Return the [X, Y] coordinate for the center point of the cell that contains the specified text.  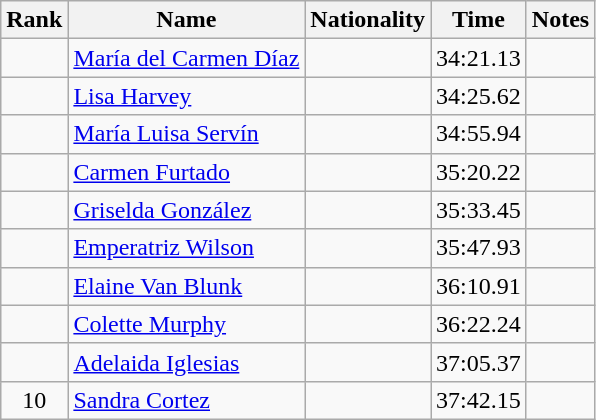
Carmen Furtado [186, 172]
34:25.62 [479, 96]
Nationality [368, 20]
37:42.15 [479, 400]
Elaine Van Blunk [186, 286]
36:10.91 [479, 286]
Lisa Harvey [186, 96]
35:47.93 [479, 248]
Emperatriz Wilson [186, 248]
Rank [34, 20]
María Luisa Servín [186, 134]
Time [479, 20]
35:33.45 [479, 210]
Notes [560, 20]
37:05.37 [479, 362]
Name [186, 20]
35:20.22 [479, 172]
10 [34, 400]
34:55.94 [479, 134]
María del Carmen Díaz [186, 58]
Griselda González [186, 210]
Adelaida Iglesias [186, 362]
34:21.13 [479, 58]
36:22.24 [479, 324]
Colette Murphy [186, 324]
Sandra Cortez [186, 400]
